Find where the given text appears and provide that cell's center as [x, y] coordinate. 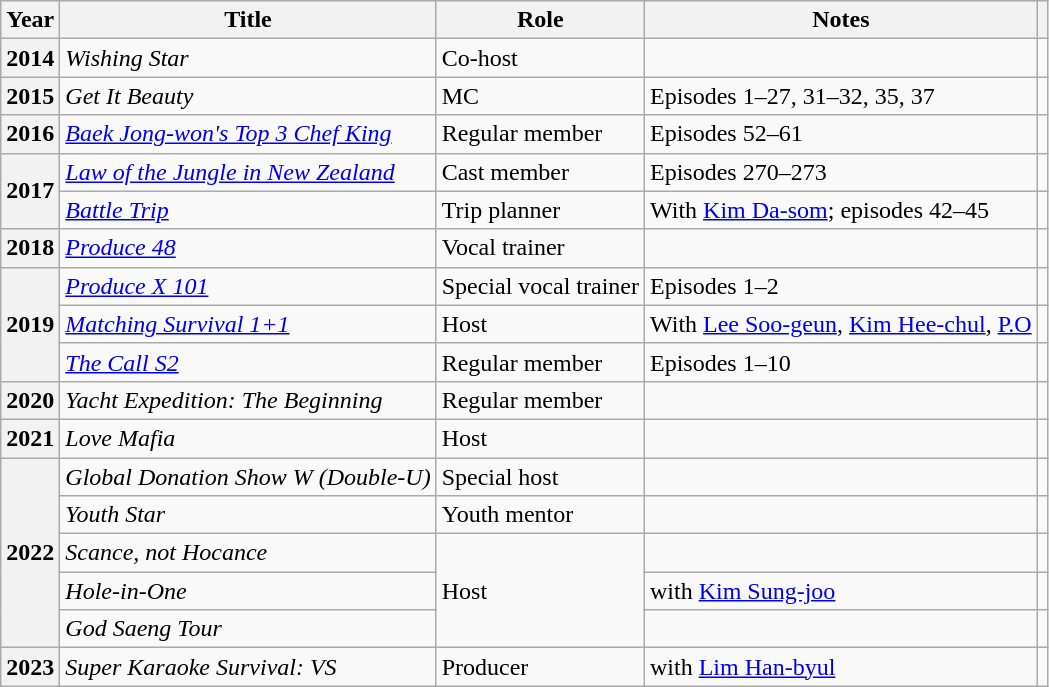
Law of the Jungle in New Zealand [248, 172]
Yacht Expedition: The Beginning [248, 400]
Baek Jong-won's Top 3 Chef King [248, 134]
Special host [540, 477]
Episodes 1–27, 31–32, 35, 37 [840, 96]
God Saeng Tour [248, 629]
Role [540, 20]
Producer [540, 667]
Vocal trainer [540, 248]
2016 [30, 134]
2020 [30, 400]
2022 [30, 553]
Youth mentor [540, 515]
Year [30, 20]
2017 [30, 191]
Trip planner [540, 210]
Episodes 270–273 [840, 172]
2014 [30, 58]
Matching Survival 1+1 [248, 324]
with Kim Sung-joo [840, 591]
2015 [30, 96]
Episodes 1–2 [840, 286]
Love Mafia [248, 438]
Global Donation Show W (Double-U) [248, 477]
Cast member [540, 172]
2023 [30, 667]
Youth Star [248, 515]
With Lee Soo-geun, Kim Hee-chul, P.O [840, 324]
Hole-in-One [248, 591]
The Call S2 [248, 362]
2021 [30, 438]
with Lim Han-byul [840, 667]
With Kim Da-som; episodes 42–45 [840, 210]
MC [540, 96]
Produce X 101 [248, 286]
Title [248, 20]
Special vocal trainer [540, 286]
Super Karaoke Survival: VS [248, 667]
Episodes 1–10 [840, 362]
Scance, not Hocance [248, 553]
Battle Trip [248, 210]
Get It Beauty [248, 96]
Co-host [540, 58]
Notes [840, 20]
Produce 48 [248, 248]
2018 [30, 248]
2019 [30, 324]
Episodes 52–61 [840, 134]
Wishing Star [248, 58]
